Output the [x, y] coordinate of the center of the cell containing the given text.  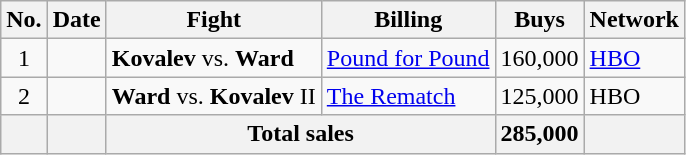
Ward vs. Kovalev II [214, 96]
The Rematch [408, 96]
Network [634, 20]
Kovalev vs. Ward [214, 58]
Pound for Pound [408, 58]
285,000 [540, 134]
2 [24, 96]
No. [24, 20]
1 [24, 58]
160,000 [540, 58]
Total sales [300, 134]
Fight [214, 20]
Billing [408, 20]
Date [76, 20]
125,000 [540, 96]
Buys [540, 20]
